From the cell containing the given text, extract its center point as [X, Y] coordinate. 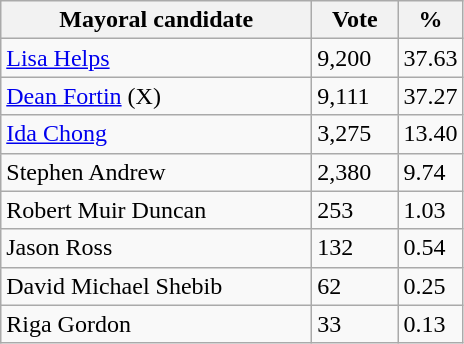
62 [355, 286]
Dean Fortin (X) [156, 96]
253 [355, 210]
Mayoral candidate [156, 20]
37.27 [430, 96]
Riga Gordon [156, 324]
Vote [355, 20]
9,200 [355, 58]
Stephen Andrew [156, 172]
9,111 [355, 96]
2,380 [355, 172]
1.03 [430, 210]
Jason Ross [156, 248]
0.25 [430, 286]
Ida Chong [156, 134]
13.40 [430, 134]
37.63 [430, 58]
David Michael Shebib [156, 286]
0.13 [430, 324]
0.54 [430, 248]
3,275 [355, 134]
Robert Muir Duncan [156, 210]
33 [355, 324]
% [430, 20]
Lisa Helps [156, 58]
9.74 [430, 172]
132 [355, 248]
